Identify which cell holds the provided text, then report its (x, y) central coordinate. 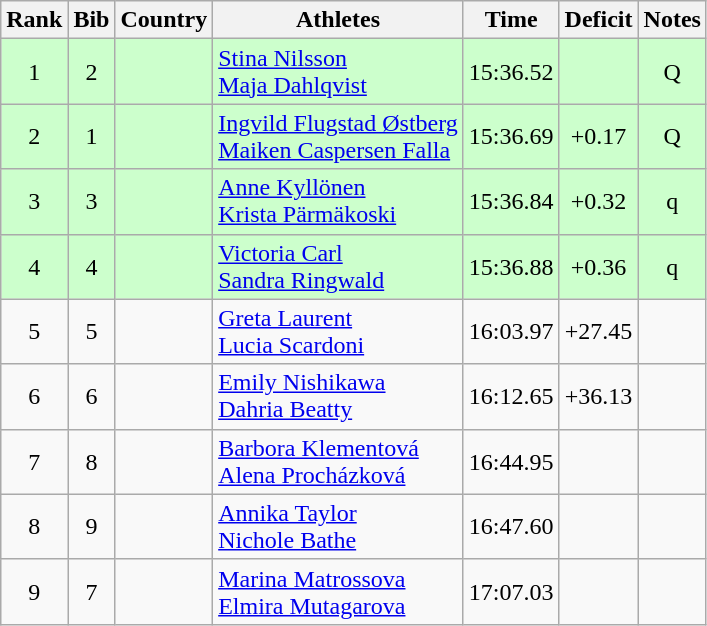
+0.17 (598, 136)
17:07.03 (511, 592)
Notes (672, 20)
Athletes (338, 20)
16:03.97 (511, 332)
Rank (34, 20)
Emily NishikawaDahria Beatty (338, 396)
+27.45 (598, 332)
+36.13 (598, 396)
Marina MatrossovaElmira Mutagarova (338, 592)
+0.36 (598, 266)
16:12.65 (511, 396)
Victoria CarlSandra Ringwald (338, 266)
Country (164, 20)
16:47.60 (511, 526)
15:36.69 (511, 136)
Time (511, 20)
15:36.84 (511, 202)
Greta LaurentLucia Scardoni (338, 332)
+0.32 (598, 202)
Deficit (598, 20)
15:36.52 (511, 72)
Stina NilssonMaja Dahlqvist (338, 72)
Ingvild Flugstad ØstbergMaiken Caspersen Falla (338, 136)
Anne KyllönenKrista Pärmäkoski (338, 202)
16:44.95 (511, 462)
Barbora KlementováAlena Procházková (338, 462)
Annika TaylorNichole Bathe (338, 526)
Bib (92, 20)
15:36.88 (511, 266)
